Extract the [x, y] coordinate from the center of the cell holding the provided text.  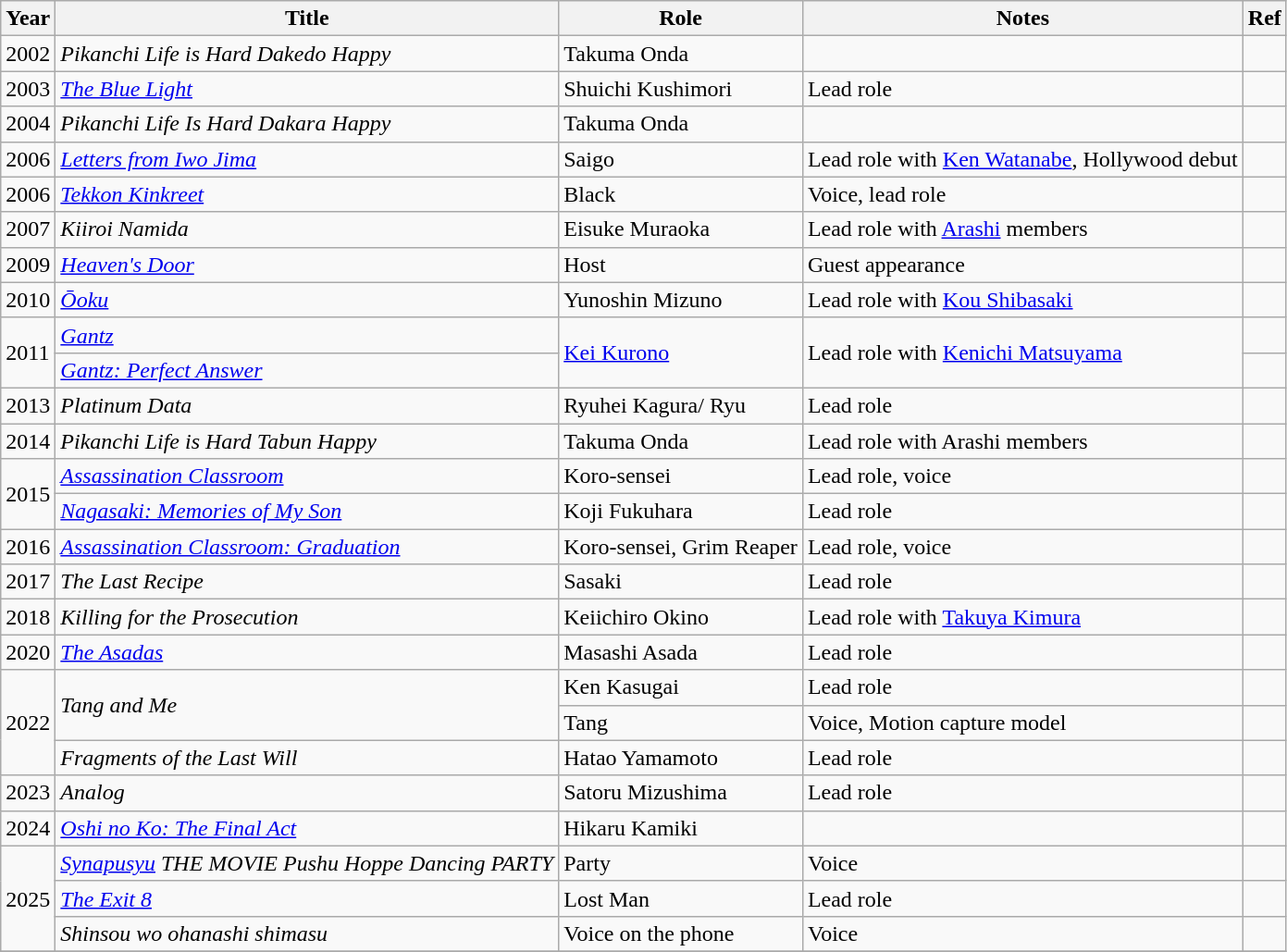
Pikanchi Life is Hard Tabun Happy [307, 441]
Tekkon Kinkreet [307, 194]
Masashi Asada [681, 652]
2024 [28, 828]
Analog [307, 793]
Keiichiro Okino [681, 617]
Ref [1264, 19]
Host [681, 265]
2016 [28, 547]
Role [681, 19]
2014 [28, 441]
Heaven's Door [307, 265]
Shinsou wo ohanashi shimasu [307, 933]
The Exit 8 [307, 898]
Eisuke Muraoka [681, 229]
Sasaki [681, 582]
Satoru Mizushima [681, 793]
Koro-sensei, Grim Reaper [681, 547]
Hikaru Kamiki [681, 828]
Kei Kurono [681, 352]
Party [681, 863]
The Last Recipe [307, 582]
Letters from Iwo Jima [307, 159]
Black [681, 194]
2010 [28, 300]
Saigo [681, 159]
Assassination Classroom [307, 476]
Killing for the Prosecution [307, 617]
Tang and Me [307, 705]
Voice, Motion capture model [1022, 723]
Lead role with Takuya Kimura [1022, 617]
2004 [28, 124]
2011 [28, 352]
Nagasaki: Memories of My Son [307, 512]
Gantz: Perfect Answer [307, 370]
Ken Kasugai [681, 687]
Lead role with Kou Shibasaki [1022, 300]
Lost Man [681, 898]
2017 [28, 582]
Assassination Classroom: Graduation [307, 547]
Fragments of the Last Will [307, 758]
2003 [28, 89]
Shuichi Kushimori [681, 89]
2013 [28, 405]
2015 [28, 494]
Koro-sensei [681, 476]
Koji Fukuhara [681, 512]
Title [307, 19]
Gantz [307, 335]
The Blue Light [307, 89]
Voice on the phone [681, 933]
Guest appearance [1022, 265]
2002 [28, 54]
Lead role with Kenichi Matsuyama [1022, 352]
2025 [28, 898]
2022 [28, 723]
Ryuhei Kagura/ Ryu [681, 405]
2009 [28, 265]
Platinum Data [307, 405]
Synapusyu THE MOVIE Pushu Hoppe Dancing PARTY [307, 863]
2007 [28, 229]
2020 [28, 652]
Pikanchi Life Is Hard Dakara Happy [307, 124]
Hatao Yamamoto [681, 758]
Oshi no Ko: The Final Act [307, 828]
2023 [28, 793]
Tang [681, 723]
Lead role with Ken Watanabe, Hollywood debut [1022, 159]
Kiiroi Namida [307, 229]
Ōoku [307, 300]
The Asadas [307, 652]
Yunoshin Mizuno [681, 300]
Pikanchi Life is Hard Dakedo Happy [307, 54]
Notes [1022, 19]
Voice, lead role [1022, 194]
Year [28, 19]
2018 [28, 617]
